Scan for the cell matching the given text and deliver its [X, Y] coordinate at center. 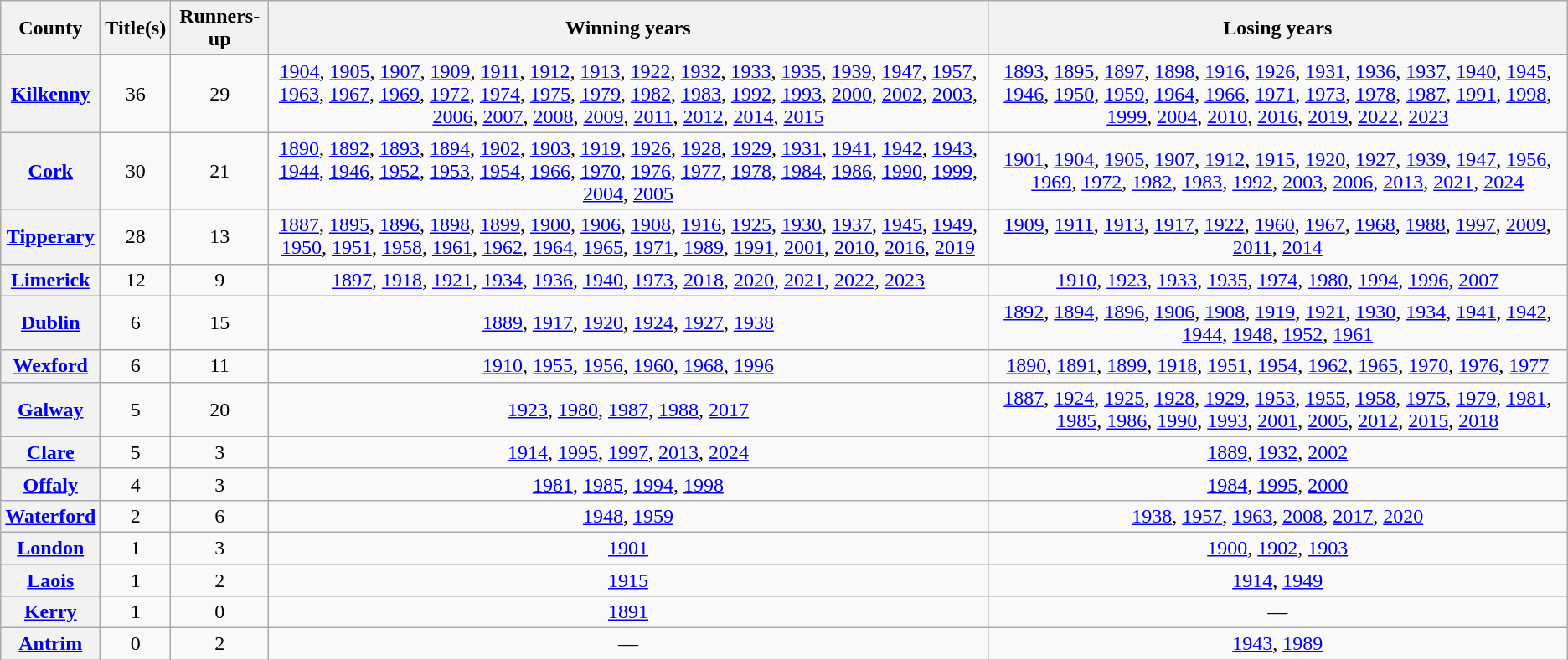
1892, 1894, 1896, 1906, 1908, 1919, 1921, 1930, 1934, 1941, 1942, 1944, 1948, 1952, 1961 [1277, 323]
1889, 1917, 1920, 1924, 1927, 1938 [628, 323]
1889, 1932, 2002 [1277, 452]
1909, 1911, 1913, 1917, 1922, 1960, 1967, 1968, 1988, 1997, 2009, 2011, 2014 [1277, 236]
29 [219, 94]
Losing years [1277, 28]
Clare [50, 452]
1897, 1918, 1921, 1934, 1936, 1940, 1973, 2018, 2020, 2021, 2022, 2023 [628, 280]
1890, 1891, 1899, 1918, 1951, 1954, 1962, 1965, 1970, 1976, 1977 [1277, 366]
9 [219, 280]
1910, 1955, 1956, 1960, 1968, 1996 [628, 366]
Limerick [50, 280]
Waterford [50, 516]
Laois [50, 580]
11 [219, 366]
1901 [628, 548]
Wexford [50, 366]
12 [136, 280]
1981, 1985, 1994, 1998 [628, 484]
Winning years [628, 28]
Cork [50, 171]
Tipperary [50, 236]
30 [136, 171]
County [50, 28]
1938, 1957, 1963, 2008, 2017, 2020 [1277, 516]
1984, 1995, 2000 [1277, 484]
21 [219, 171]
London [50, 548]
1923, 1980, 1987, 1988, 2017 [628, 409]
Title(s) [136, 28]
1914, 1995, 1997, 2013, 2024 [628, 452]
20 [219, 409]
4 [136, 484]
13 [219, 236]
Antrim [50, 644]
Runners-up [219, 28]
Kerry [50, 612]
15 [219, 323]
1948, 1959 [628, 516]
1887, 1924, 1925, 1928, 1929, 1953, 1955, 1958, 1975, 1979, 1981, 1985, 1986, 1990, 1993, 2001, 2005, 2012, 2015, 2018 [1277, 409]
1914, 1949 [1277, 580]
28 [136, 236]
Galway [50, 409]
Kilkenny [50, 94]
1891 [628, 612]
1943, 1989 [1277, 644]
1901, 1904, 1905, 1907, 1912, 1915, 1920, 1927, 1939, 1947, 1956, 1969, 1972, 1982, 1983, 1992, 2003, 2006, 2013, 2021, 2024 [1277, 171]
1900, 1902, 1903 [1277, 548]
1915 [628, 580]
Offaly [50, 484]
Dublin [50, 323]
36 [136, 94]
1910, 1923, 1933, 1935, 1974, 1980, 1994, 1996, 2007 [1277, 280]
